Output the (X, Y) coordinate of the center of the cell containing the given text.  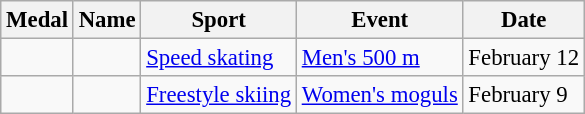
February 9 (524, 95)
Medal (38, 20)
Freestyle skiing (219, 95)
February 12 (524, 58)
Women's moguls (380, 95)
Name (107, 20)
Men's 500 m (380, 58)
Speed skating (219, 58)
Date (524, 20)
Sport (219, 20)
Event (380, 20)
